Extract the (X, Y) coordinate from the center of the cell holding the provided text.  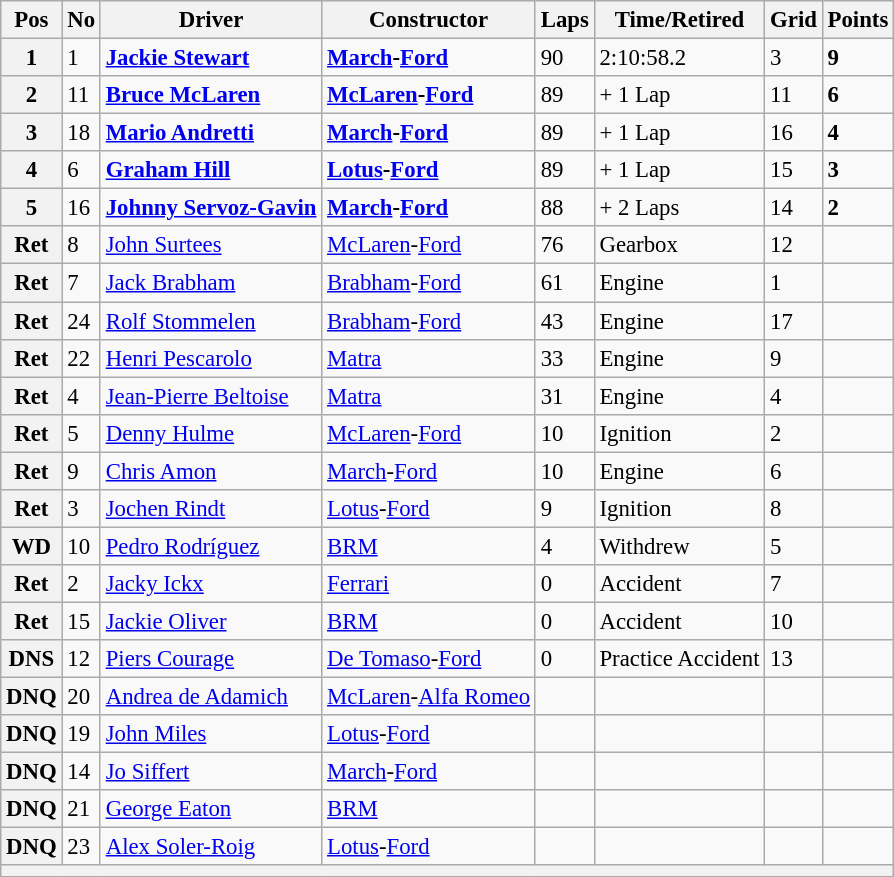
Piers Courage (210, 659)
13 (794, 659)
43 (564, 321)
Jackie Stewart (210, 58)
Graham Hill (210, 170)
20 (81, 697)
2:10:58.2 (680, 58)
21 (81, 809)
Jochen Rindt (210, 509)
Withdrew (680, 546)
61 (564, 283)
Jackie Oliver (210, 621)
John Surtees (210, 245)
17 (794, 321)
Henri Pescarolo (210, 358)
Gearbox (680, 245)
Time/Retired (680, 20)
Alex Soler-Roig (210, 847)
Bruce McLaren (210, 95)
+ 2 Laps (680, 208)
Denny Hulme (210, 433)
Jacky Ickx (210, 584)
76 (564, 245)
DNS (32, 659)
Jack Brabham (210, 283)
Constructor (429, 20)
Points (858, 20)
Pos (32, 20)
Rolf Stommelen (210, 321)
Jo Siffert (210, 772)
19 (81, 734)
Grid (794, 20)
Practice Accident (680, 659)
Driver (210, 20)
Andrea de Adamich (210, 697)
De Tomaso-Ford (429, 659)
No (81, 20)
Ferrari (429, 584)
33 (564, 358)
McLaren-Alfa Romeo (429, 697)
Jean-Pierre Beltoise (210, 396)
23 (81, 847)
88 (564, 208)
WD (32, 546)
90 (564, 58)
18 (81, 133)
John Miles (210, 734)
31 (564, 396)
Laps (564, 20)
24 (81, 321)
22 (81, 358)
Pedro Rodríguez (210, 546)
Johnny Servoz-Gavin (210, 208)
Mario Andretti (210, 133)
Chris Amon (210, 471)
George Eaton (210, 809)
